Extract the (X, Y) coordinate from the center of the cell holding the provided text.  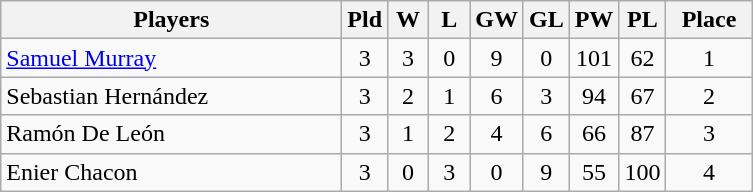
L (450, 20)
66 (594, 134)
55 (594, 172)
Samuel Murray (172, 58)
100 (642, 172)
Players (172, 20)
87 (642, 134)
Sebastian Hernández (172, 96)
101 (594, 58)
62 (642, 58)
Ramón De León (172, 134)
GL (546, 20)
PL (642, 20)
67 (642, 96)
PW (594, 20)
GW (497, 20)
Enier Chacon (172, 172)
Pld (365, 20)
Place (709, 20)
94 (594, 96)
W (408, 20)
